Provide the (x, y) coordinate of the cell's center where the given text is located.  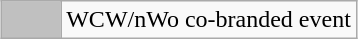
WCW/nWo co-branded event (209, 20)
